Find where the given text appears and provide that cell's center as [X, Y] coordinate. 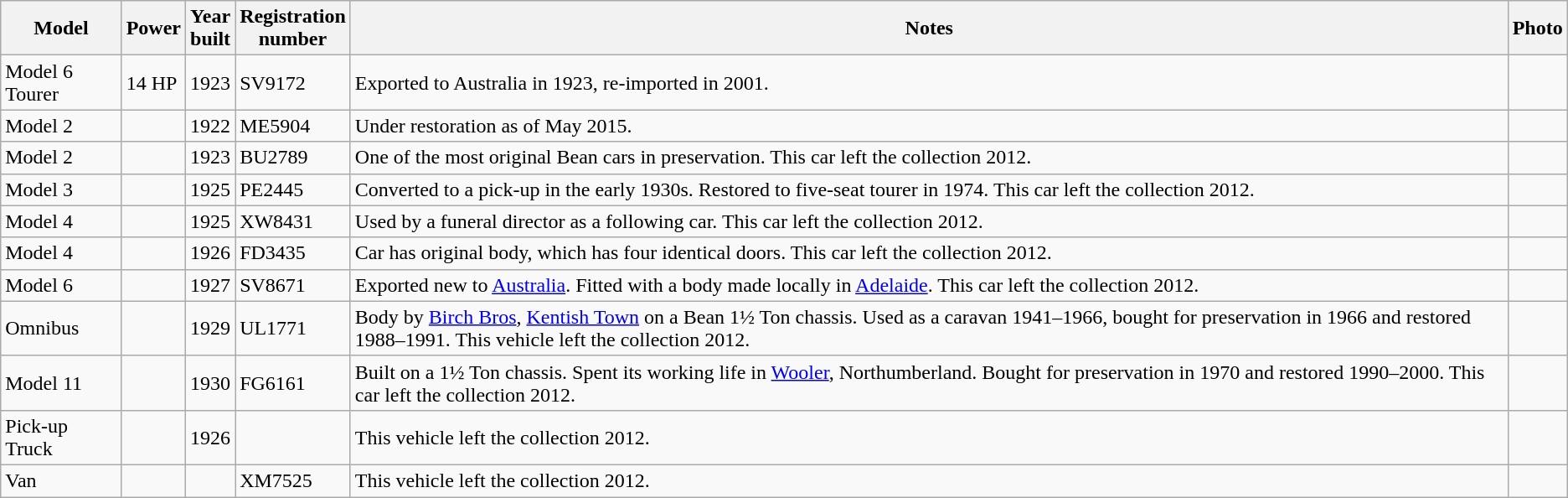
1930 [211, 382]
1929 [211, 329]
XW8431 [293, 221]
BU2789 [293, 158]
Model 6 Tourer [61, 82]
FG6161 [293, 382]
Notes [929, 29]
Model 11 [61, 382]
Converted to a pick-up in the early 1930s. Restored to five-seat tourer in 1974. This car left the collection 2012. [929, 189]
UL1771 [293, 329]
Model 3 [61, 189]
Omnibus [61, 329]
FD3435 [293, 253]
14 HP [153, 82]
Exported new to Australia. Fitted with a body made locally in Adelaide. This car left the collection 2012. [929, 285]
Pick-up Truck [61, 438]
SV8671 [293, 285]
SV9172 [293, 82]
One of the most original Bean cars in preservation. This car left the collection 2012. [929, 158]
Photo [1538, 29]
Power [153, 29]
Exported to Australia in 1923, re-imported in 2001. [929, 82]
XM7525 [293, 480]
Registrationnumber [293, 29]
ME5904 [293, 126]
Yearbuilt [211, 29]
Model 6 [61, 285]
PE2445 [293, 189]
1922 [211, 126]
1927 [211, 285]
Car has original body, which has four identical doors. This car left the collection 2012. [929, 253]
Used by a funeral director as a following car. This car left the collection 2012. [929, 221]
Model [61, 29]
Van [61, 480]
Under restoration as of May 2015. [929, 126]
